Scan for the cell matching the given text and deliver its [x, y] coordinate at center. 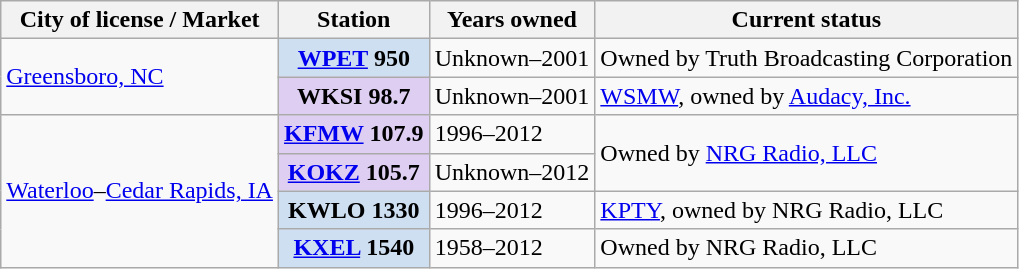
Waterloo–Cedar Rapids, IA [140, 191]
Station [354, 20]
Current status [806, 20]
KOKZ 105.7 [354, 172]
WSMW, owned by Audacy, Inc. [806, 96]
City of license / Market [140, 20]
Years owned [512, 20]
Owned by Truth Broadcasting Corporation [806, 58]
WPET 950 [354, 58]
KWLO 1330 [354, 210]
KFMW 107.9 [354, 134]
WKSI 98.7 [354, 96]
KXEL 1540 [354, 248]
1958–2012 [512, 248]
Greensboro, NC [140, 77]
Unknown–2012 [512, 172]
KPTY, owned by NRG Radio, LLC [806, 210]
